Pinpoint the cell where the given text exists, returning its (X, Y) midpoint coordinate. 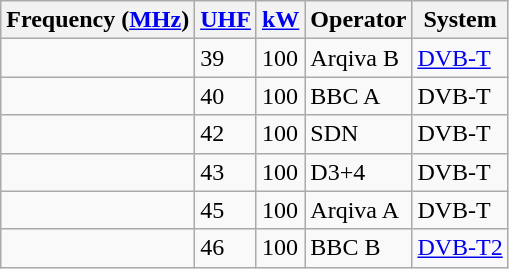
46 (226, 248)
45 (226, 210)
39 (226, 58)
SDN (358, 134)
D3+4 (358, 172)
UHF (226, 20)
43 (226, 172)
BBC A (358, 96)
Arqiva B (358, 58)
Arqiva A (358, 210)
DVB-T2 (460, 248)
Frequency (MHz) (98, 20)
42 (226, 134)
40 (226, 96)
Operator (358, 20)
BBC B (358, 248)
kW (280, 20)
System (460, 20)
